Provide the [x, y] coordinate of the cell's center where the given text is located.  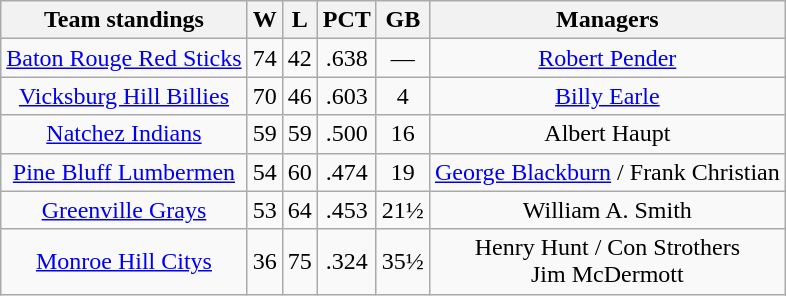
W [264, 20]
70 [264, 96]
Billy Earle [607, 96]
74 [264, 58]
Natchez Indians [124, 134]
Greenville Grays [124, 210]
Pine Bluff Lumbermen [124, 172]
16 [402, 134]
.603 [346, 96]
PCT [346, 20]
36 [264, 262]
75 [300, 262]
.638 [346, 58]
21½ [402, 210]
Robert Pender [607, 58]
Albert Haupt [607, 134]
19 [402, 172]
.474 [346, 172]
.324 [346, 262]
Monroe Hill Citys [124, 262]
Vicksburg Hill Billies [124, 96]
46 [300, 96]
George Blackburn / Frank Christian [607, 172]
.453 [346, 210]
William A. Smith [607, 210]
Henry Hunt / Con Strothers Jim McDermott [607, 262]
35½ [402, 262]
— [402, 58]
60 [300, 172]
42 [300, 58]
GB [402, 20]
53 [264, 210]
.500 [346, 134]
64 [300, 210]
54 [264, 172]
Team standings [124, 20]
4 [402, 96]
L [300, 20]
Baton Rouge Red Sticks [124, 58]
Managers [607, 20]
